Search for the cell housing the specified text and yield its [x, y] center coordinate. 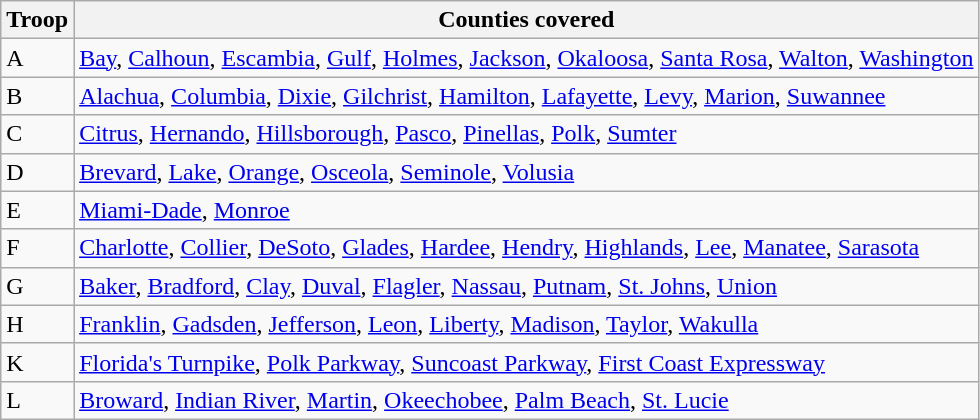
Brevard, Lake, Orange, Osceola, Seminole, Volusia [526, 172]
D [38, 172]
Florida's Turnpike, Polk Parkway, Suncoast Parkway, First Coast Expressway [526, 362]
Miami-Dade, Monroe [526, 210]
Baker, Bradford, Clay, Duval, Flagler, Nassau, Putnam, St. Johns, Union [526, 286]
C [38, 134]
Franklin, Gadsden, Jefferson, Leon, Liberty, Madison, Taylor, Wakulla [526, 324]
Alachua, Columbia, Dixie, Gilchrist, Hamilton, Lafayette, Levy, Marion, Suwannee [526, 96]
Broward, Indian River, Martin, Okeechobee, Palm Beach, St. Lucie [526, 400]
F [38, 248]
Citrus, Hernando, Hillsborough, Pasco, Pinellas, Polk, Sumter [526, 134]
B [38, 96]
A [38, 58]
Bay, Calhoun, Escambia, Gulf, Holmes, Jackson, Okaloosa, Santa Rosa, Walton, Washington [526, 58]
H [38, 324]
K [38, 362]
L [38, 400]
Counties covered [526, 20]
Troop [38, 20]
E [38, 210]
G [38, 286]
Charlotte, Collier, DeSoto, Glades, Hardee, Hendry, Highlands, Lee, Manatee, Sarasota [526, 248]
